Provide the (X, Y) coordinate of the cell's center where the given text is located.  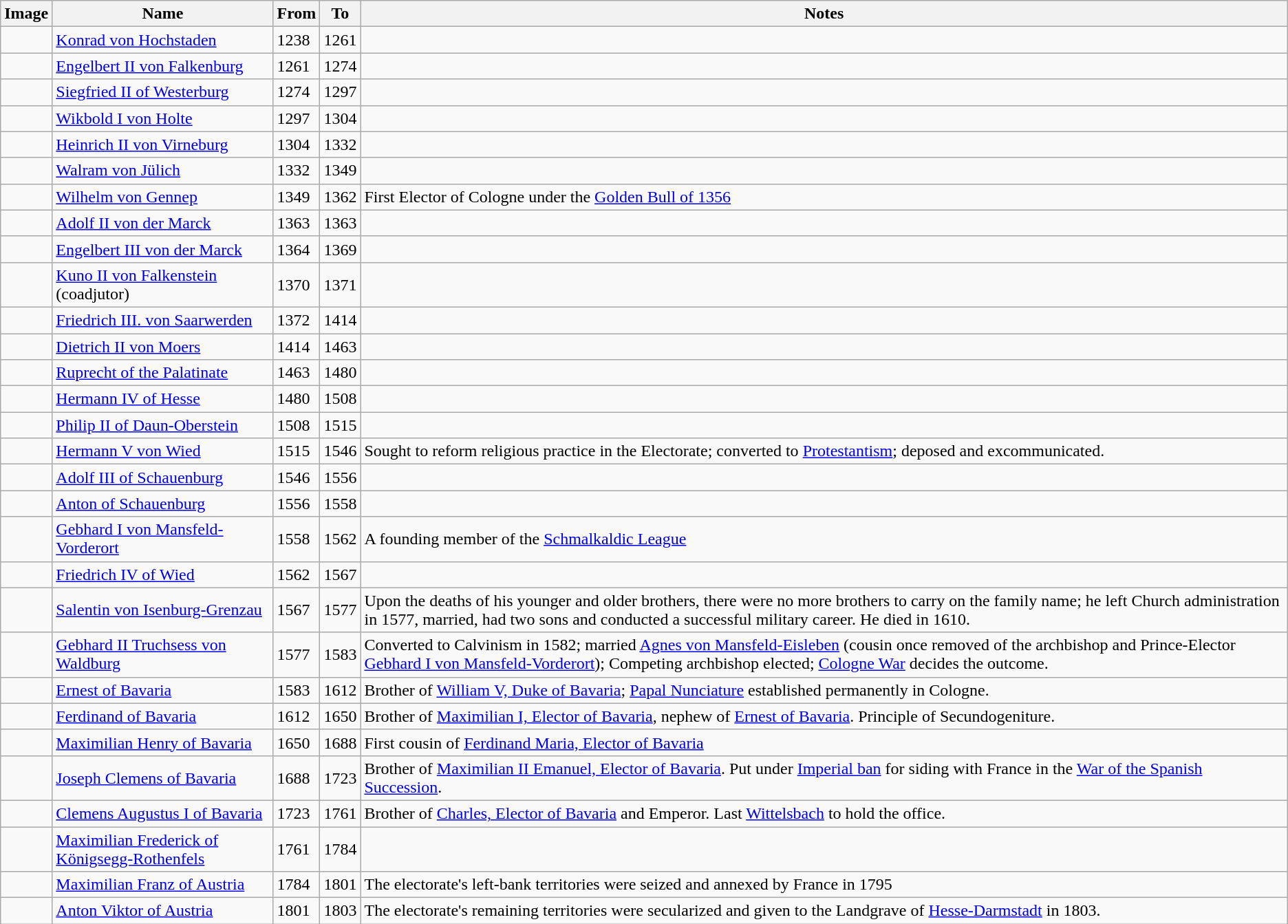
Joseph Clemens of Bavaria (162, 777)
The electorate's remaining territories were secularized and given to the Landgrave of Hesse-Darmstadt in 1803. (824, 911)
Konrad von Hochstaden (162, 40)
Brother of Maximilian I, Elector of Bavaria, nephew of Ernest of Bavaria. Principle of Secundogeniture. (824, 716)
Ferdinand of Bavaria (162, 716)
Siegfried II of Westerburg (162, 92)
1803 (340, 911)
Maximilian Franz of Austria (162, 885)
Maximilian Henry of Bavaria (162, 742)
Heinrich II von Virneburg (162, 144)
First cousin of Ferdinand Maria, Elector of Bavaria (824, 742)
1369 (340, 249)
Engelbert II von Falkenburg (162, 66)
A founding member of the Schmalkaldic League (824, 539)
Name (162, 14)
Philip II of Daun-Oberstein (162, 425)
Notes (824, 14)
Clemens Augustus I of Bavaria (162, 813)
Adolf III of Schauenburg (162, 477)
First Elector of Cologne under the Golden Bull of 1356 (824, 197)
1238 (297, 40)
Kuno II von Falkenstein (coadjutor) (162, 285)
Adolf II von der Marck (162, 223)
The electorate's left-bank territories were seized and annexed by France in 1795 (824, 885)
Walram von Jülich (162, 171)
Hermann IV of Hesse (162, 399)
Anton Viktor of Austria (162, 911)
Engelbert III von der Marck (162, 249)
Wikbold I von Holte (162, 118)
Brother of Charles, Elector of Bavaria and Emperor. Last Wittelsbach to hold the office. (824, 813)
1371 (340, 285)
1362 (340, 197)
Image (26, 14)
Dietrich II von Moers (162, 346)
Sought to reform religious practice in the Electorate; converted to Protestantism; deposed and excommunicated. (824, 451)
Maximilian Frederick of Königsegg-Rothenfels (162, 849)
1370 (297, 285)
From (297, 14)
Ernest of Bavaria (162, 690)
Ruprecht of the Palatinate (162, 373)
Brother of William V, Duke of Bavaria; Papal Nunciature established permanently in Cologne. (824, 690)
Brother of Maximilian II Emanuel, Elector of Bavaria. Put under Imperial ban for siding with France in the War of the Spanish Succession. (824, 777)
Wilhelm von Gennep (162, 197)
To (340, 14)
Anton of Schauenburg (162, 504)
1364 (297, 249)
Gebhard I von Mansfeld-Vorderort (162, 539)
Gebhard II Truchsess von Waldburg (162, 655)
1372 (297, 320)
Salentin von Isenburg-Grenzau (162, 610)
Hermann V von Wied (162, 451)
Friedrich IV of Wied (162, 574)
Friedrich III. von Saarwerden (162, 320)
